Search for the cell housing the specified text and yield its [x, y] center coordinate. 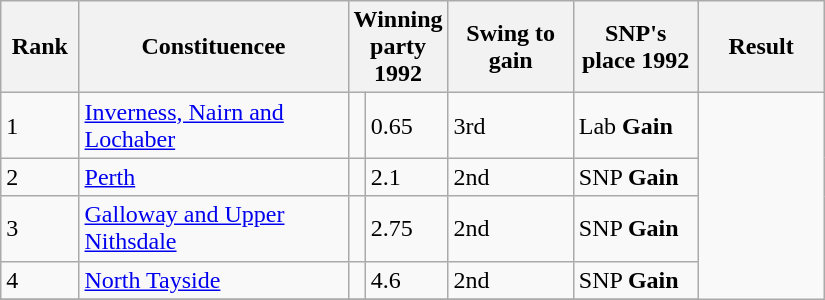
Swing to gain [510, 47]
1 [40, 126]
Lab Gain [636, 126]
3rd [510, 126]
Constituencee [214, 47]
Result [761, 47]
SNP's place 1992 [636, 47]
2.75 [406, 228]
North Tayside [214, 280]
Rank [40, 47]
Winning party 1992 [398, 47]
4.6 [406, 280]
2 [40, 177]
2.1 [406, 177]
3 [40, 228]
Inverness, Nairn and Lochaber [214, 126]
4 [40, 280]
Galloway and Upper Nithsdale [214, 228]
0.65 [406, 126]
Perth [214, 177]
